Pinpoint the cell where the given text exists, returning its (X, Y) midpoint coordinate. 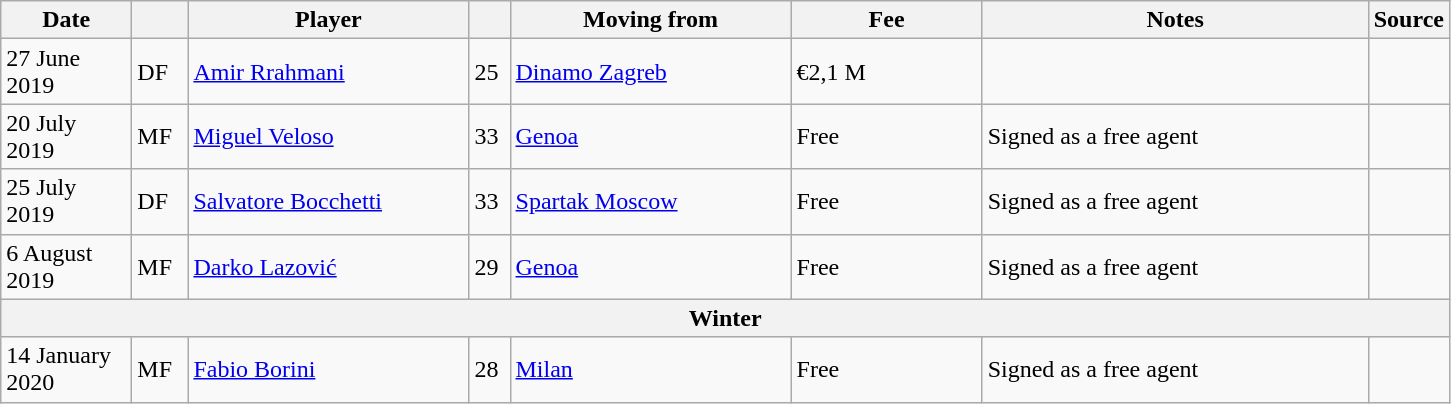
Notes (1175, 20)
27 June 2019 (66, 72)
Player (328, 20)
€2,1 M (886, 72)
Miguel Veloso (328, 136)
28 (490, 370)
25 July 2019 (66, 202)
Amir Rrahmani (328, 72)
Source (1408, 20)
Dinamo Zagreb (650, 72)
Milan (650, 370)
Fee (886, 20)
Salvatore Bocchetti (328, 202)
Winter (726, 318)
20 July 2019 (66, 136)
6 August 2019 (66, 266)
Spartak Moscow (650, 202)
14 January 2020 (66, 370)
Fabio Borini (328, 370)
Moving from (650, 20)
Darko Lazović (328, 266)
Date (66, 20)
29 (490, 266)
25 (490, 72)
